Determine the [X, Y] coordinate at the center of the cell enclosing the given text.  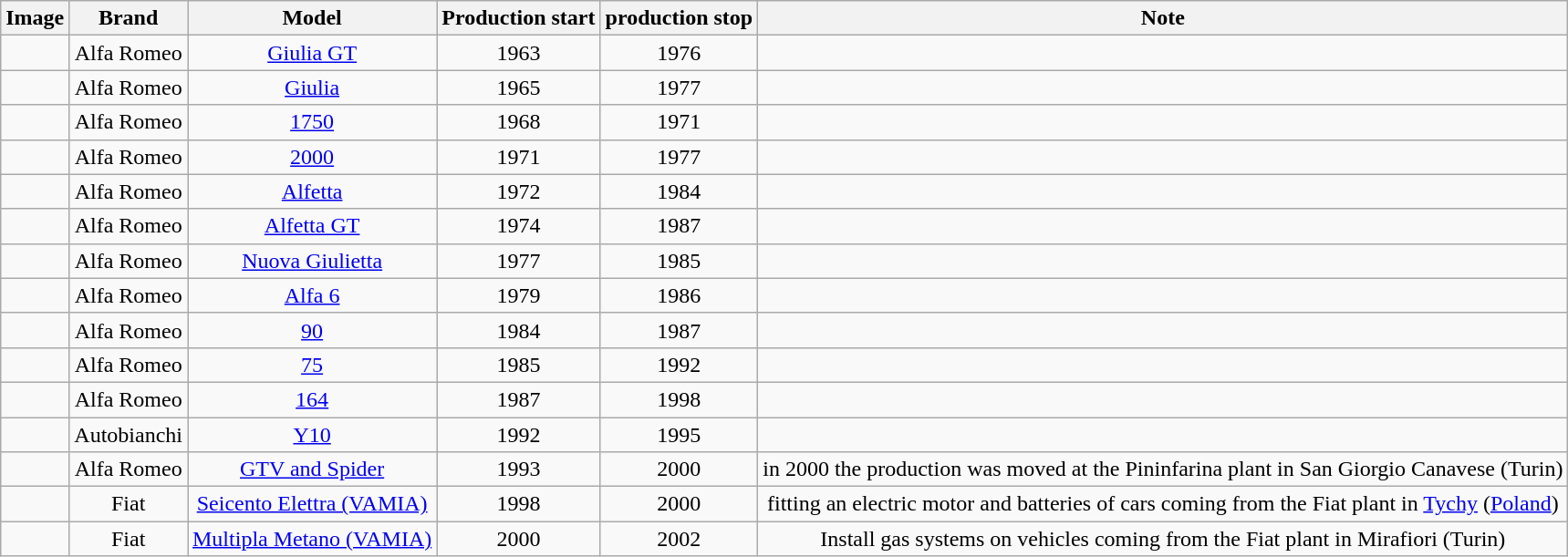
Note [1163, 18]
Giulia [312, 88]
Production start [518, 18]
production stop [679, 18]
Model [312, 18]
164 [312, 399]
GTV and Spider [312, 469]
Alfetta [312, 191]
Brand [129, 18]
fitting an electric motor and batteries of cars coming from the Fiat plant in Tychy (Poland) [1163, 504]
Alfetta GT [312, 226]
90 [312, 330]
75 [312, 365]
1979 [518, 295]
1986 [679, 295]
Y10 [312, 435]
Autobianchi [129, 435]
1750 [312, 122]
1995 [679, 435]
Image [35, 18]
1968 [518, 122]
Giulia GT [312, 53]
1963 [518, 53]
2002 [679, 539]
1976 [679, 53]
in 2000 the production was moved at the Pininfarina plant in San Giorgio Canavese (Turin) [1163, 469]
1972 [518, 191]
1993 [518, 469]
Nuova Giulietta [312, 261]
Seicento Elettra (VAMIA) [312, 504]
Install gas systems on vehicles coming from the Fiat plant in Mirafiori (Turin) [1163, 539]
Multipla Metano (VAMIA) [312, 539]
1965 [518, 88]
Alfa 6 [312, 295]
1974 [518, 226]
